Detect which cell encompasses the target text, then output its (X, Y) center coordinate. 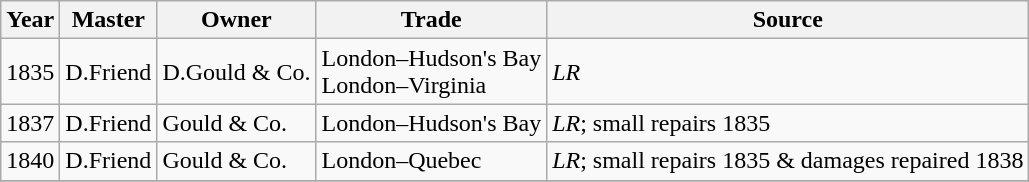
D.Gould & Co. (236, 72)
LR; small repairs 1835 (788, 123)
London–Quebec (432, 161)
Master (108, 20)
Trade (432, 20)
Owner (236, 20)
1835 (30, 72)
Source (788, 20)
Year (30, 20)
LR (788, 72)
1837 (30, 123)
1840 (30, 161)
LR; small repairs 1835 & damages repaired 1838 (788, 161)
London–Hudson's BayLondon–Virginia (432, 72)
London–Hudson's Bay (432, 123)
